Pinpoint the cell where the given text exists, returning its (x, y) midpoint coordinate. 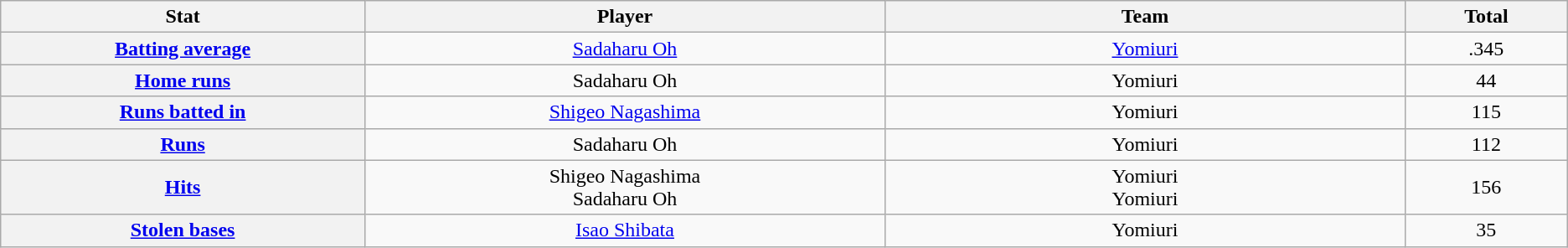
Shigeo Nagashima (625, 112)
Stolen bases (183, 230)
Shigeo NagashimaSadaharu Oh (625, 188)
Stat (183, 17)
Runs (183, 144)
44 (1486, 80)
Runs batted in (183, 112)
Home runs (183, 80)
Isao Shibata (625, 230)
156 (1486, 188)
Total (1486, 17)
.345 (1486, 49)
YomiuriYomiuri (1144, 188)
112 (1486, 144)
Player (625, 17)
Team (1144, 17)
Batting average (183, 49)
Hits (183, 188)
115 (1486, 112)
35 (1486, 230)
